Return [X, Y] of the center of cell containing provided text 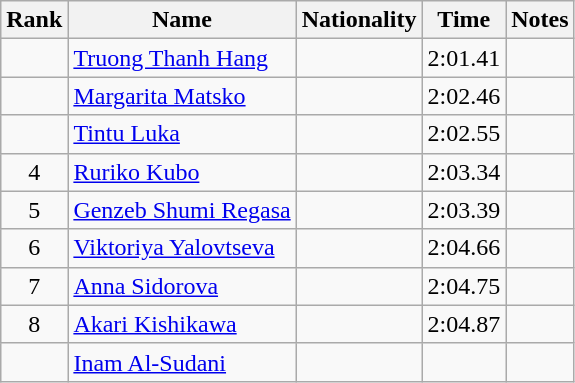
5 [34, 210]
Viktoriya Yalovtseva [182, 248]
2:04.66 [464, 248]
7 [34, 286]
Anna Sidorova [182, 286]
Name [182, 20]
2:02.46 [464, 96]
Rank [34, 20]
Akari Kishikawa [182, 324]
4 [34, 172]
2:03.39 [464, 210]
Truong Thanh Hang [182, 58]
2:01.41 [464, 58]
8 [34, 324]
Tintu Luka [182, 134]
Margarita Matsko [182, 96]
2:03.34 [464, 172]
Ruriko Kubo [182, 172]
2:04.87 [464, 324]
Inam Al-Sudani [182, 362]
6 [34, 248]
Notes [540, 20]
Time [464, 20]
2:02.55 [464, 134]
Genzeb Shumi Regasa [182, 210]
Nationality [359, 20]
2:04.75 [464, 286]
